Pinpoint the cell where the given text exists, returning its [X, Y] midpoint coordinate. 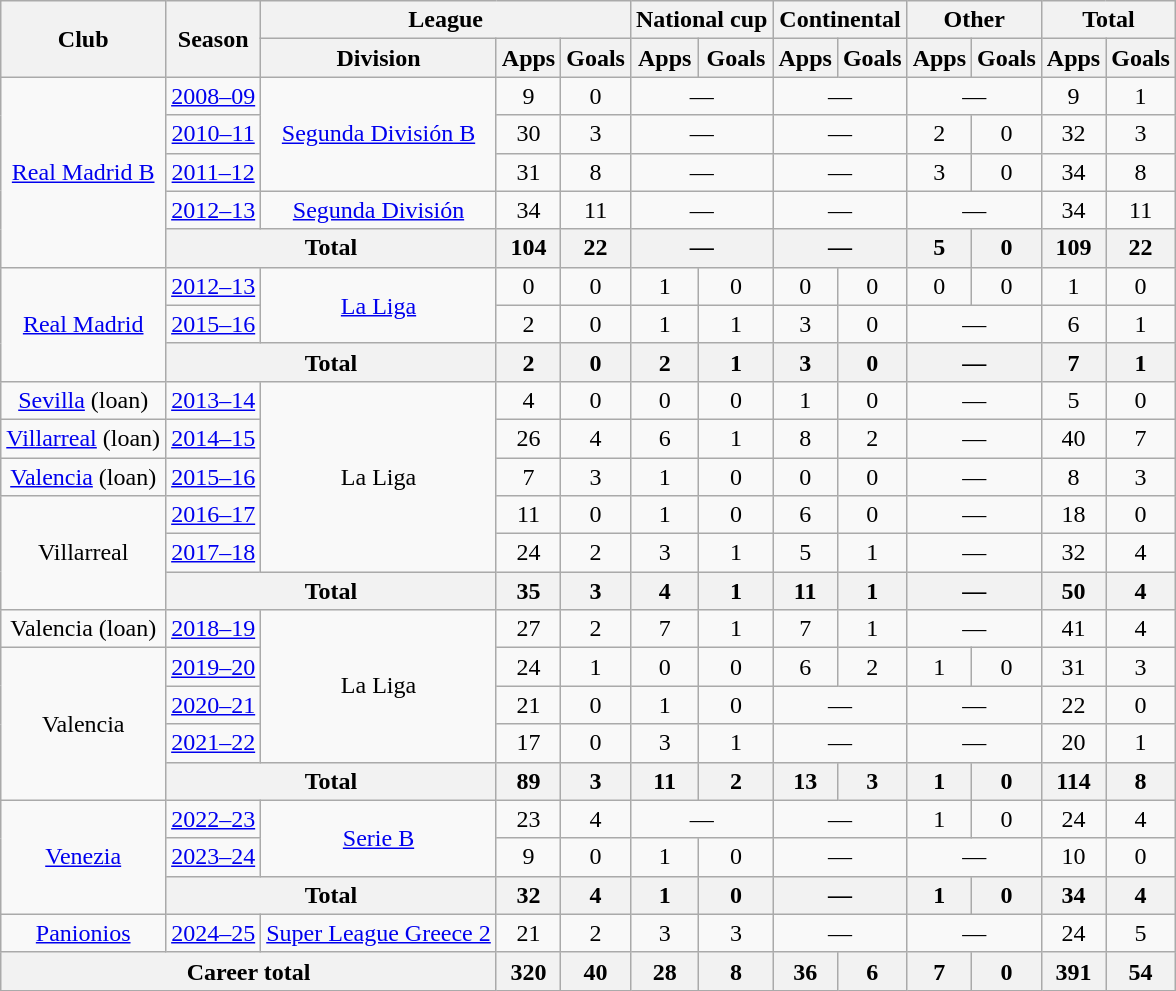
20 [1073, 743]
Serie B [379, 838]
Career total [249, 971]
36 [805, 971]
50 [1073, 591]
2019–20 [214, 667]
54 [1141, 971]
Division [379, 58]
2013–14 [214, 400]
18 [1073, 515]
13 [805, 781]
Club [84, 39]
Real Madrid B [84, 172]
2010–11 [214, 134]
Continental [840, 20]
28 [664, 971]
2023–24 [214, 857]
2021–22 [214, 743]
Segunda División [379, 210]
League [446, 20]
Valencia [84, 724]
2011–12 [214, 172]
Sevilla (loan) [84, 400]
Segunda División B [379, 134]
2014–15 [214, 438]
391 [1073, 971]
41 [1073, 629]
114 [1073, 781]
Villarreal (loan) [84, 438]
2022–23 [214, 819]
2020–21 [214, 705]
35 [528, 591]
Season [214, 39]
Villarreal [84, 553]
2017–18 [214, 553]
17 [528, 743]
2024–25 [214, 933]
27 [528, 629]
89 [528, 781]
104 [528, 248]
Panionios [84, 933]
26 [528, 438]
2016–17 [214, 515]
Venezia [84, 857]
Super League Greece 2 [379, 933]
320 [528, 971]
109 [1073, 248]
National cup [701, 20]
2018–19 [214, 629]
10 [1073, 857]
Real Madrid [84, 324]
2008–09 [214, 96]
23 [528, 819]
30 [528, 134]
Other [974, 20]
